For the text-containing cell, return its midpoint in (X, Y) coordinate format. 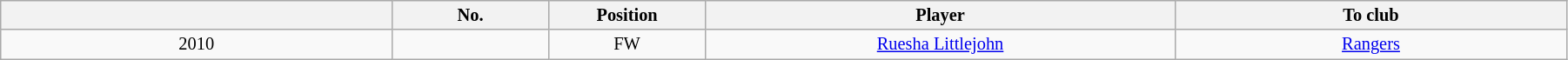
Rangers (1371, 44)
FW (627, 44)
Ruesha Littlejohn (941, 44)
2010 (197, 44)
Position (627, 15)
No. (471, 15)
Player (941, 15)
To club (1371, 15)
